Extract the (X, Y) coordinate from the center of the cell holding the provided text.  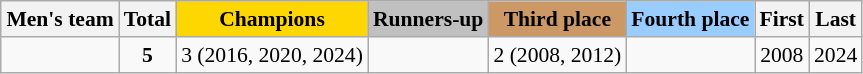
3 (2016, 2020, 2024) (272, 55)
Fourth place (690, 19)
Total (148, 19)
Men's team (60, 19)
5 (148, 55)
2008 (781, 55)
Third place (557, 19)
Last (836, 19)
2024 (836, 55)
2 (2008, 2012) (557, 55)
First (781, 19)
Champions (272, 19)
Runners-up (428, 19)
